Locate the cell with the specified text and output its (X, Y) center coordinate. 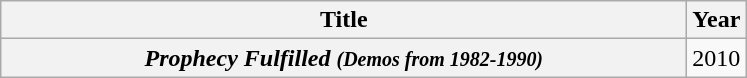
Title (344, 20)
2010 (716, 58)
Prophecy Fulfilled (Demos from 1982-1990) (344, 58)
Year (716, 20)
